Return (x, y) of the center of cell containing provided text 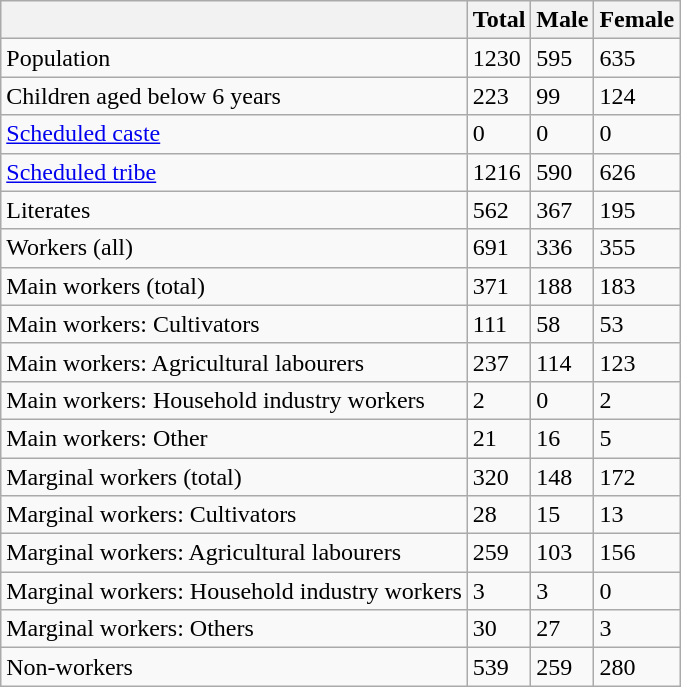
Population (234, 58)
223 (499, 96)
Marginal workers (total) (234, 477)
5 (637, 438)
111 (499, 324)
Marginal workers: Cultivators (234, 515)
Main workers: Cultivators (234, 324)
99 (562, 96)
Literates (234, 210)
562 (499, 210)
Scheduled caste (234, 134)
Marginal workers: Others (234, 629)
114 (562, 362)
367 (562, 210)
Children aged below 6 years (234, 96)
Main workers: Other (234, 438)
Main workers: Agricultural labourers (234, 362)
1216 (499, 172)
539 (499, 667)
195 (637, 210)
626 (637, 172)
280 (637, 667)
Main workers (total) (234, 286)
Male (562, 20)
16 (562, 438)
320 (499, 477)
15 (562, 515)
28 (499, 515)
188 (562, 286)
Scheduled tribe (234, 172)
124 (637, 96)
Total (499, 20)
172 (637, 477)
58 (562, 324)
183 (637, 286)
123 (637, 362)
355 (637, 248)
103 (562, 553)
21 (499, 438)
Workers (all) (234, 248)
691 (499, 248)
Marginal workers: Household industry workers (234, 591)
156 (637, 553)
595 (562, 58)
148 (562, 477)
27 (562, 629)
1230 (499, 58)
Female (637, 20)
371 (499, 286)
237 (499, 362)
Marginal workers: Agricultural labourers (234, 553)
336 (562, 248)
635 (637, 58)
Main workers: Household industry workers (234, 400)
13 (637, 515)
Non-workers (234, 667)
30 (499, 629)
53 (637, 324)
590 (562, 172)
